Extract the [X, Y] coordinate from the center of the cell holding the provided text.  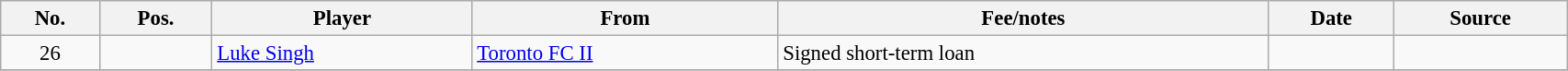
26 [50, 53]
Source [1481, 18]
Date [1332, 18]
Signed short-term loan [1023, 53]
No. [50, 18]
Toronto FC II [625, 53]
From [625, 18]
Luke Singh [342, 53]
Fee/notes [1023, 18]
Pos. [156, 18]
Player [342, 18]
